Pinpoint the cell where the given text exists, returning its [X, Y] midpoint coordinate. 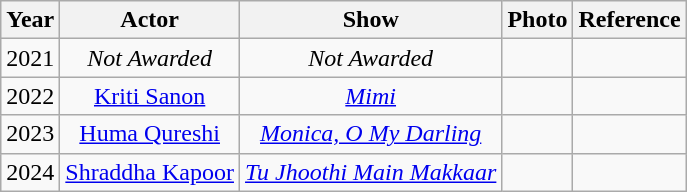
Tu Jhoothi Main Makkaar [371, 172]
2022 [30, 96]
Reference [630, 20]
2023 [30, 134]
Mimi [371, 96]
2024 [30, 172]
Photo [538, 20]
Monica, O My Darling [371, 134]
2021 [30, 58]
Actor [150, 20]
Huma Qureshi [150, 134]
Shraddha Kapoor [150, 172]
Year [30, 20]
Kriti Sanon [150, 96]
Show [371, 20]
